Return the [x, y] coordinate for the center point of the cell that contains the specified text.  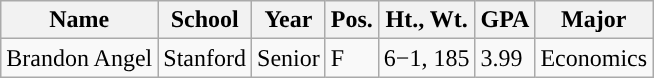
GPA [505, 20]
Major [594, 20]
Year [289, 20]
Senior [289, 58]
Ht., Wt. [426, 20]
Stanford [205, 58]
Pos. [352, 20]
3.99 [505, 58]
Brandon Angel [80, 58]
Economics [594, 58]
School [205, 20]
6−1, 185 [426, 58]
F [352, 58]
Name [80, 20]
